From the cell containing the given text, extract its center point as [X, Y] coordinate. 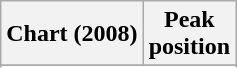
Peakposition [189, 34]
Chart (2008) [72, 34]
